Find where the given text appears and provide that cell's center as [X, Y] coordinate. 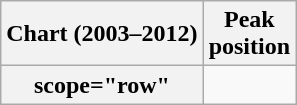
Chart (2003–2012) [102, 34]
scope="row" [102, 85]
Peakposition [249, 34]
